Identify which cell holds the provided text, then report its (X, Y) central coordinate. 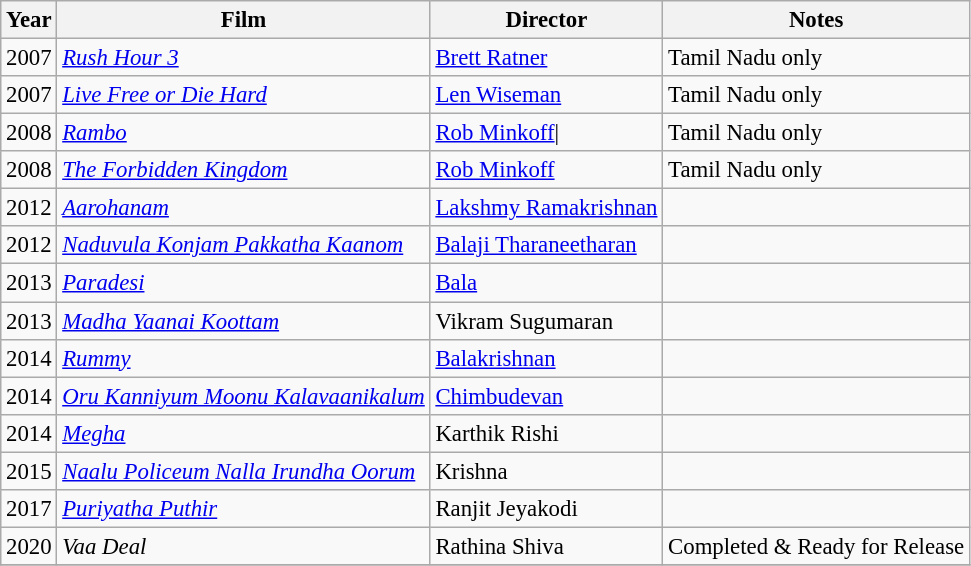
Balaji Tharaneetharan (546, 245)
Rummy (244, 358)
Naduvula Konjam Pakkatha Kaanom (244, 245)
Paradesi (244, 283)
Rob Minkoff| (546, 133)
Film (244, 20)
Chimbudevan (546, 396)
Vaa Deal (244, 546)
Naalu Policeum Nalla Irundha Oorum (244, 471)
Balakrishnan (546, 358)
2015 (29, 471)
Bala (546, 283)
Live Free or Die Hard (244, 95)
Karthik Rishi (546, 433)
Rob Minkoff (546, 170)
Director (546, 20)
Krishna (546, 471)
Madha Yaanai Koottam (244, 321)
2020 (29, 546)
Lakshmy Ramakrishnan (546, 208)
Aarohanam (244, 208)
Rathina Shiva (546, 546)
Megha (244, 433)
Len Wiseman (546, 95)
Notes (816, 20)
Vikram Sugumaran (546, 321)
Brett Ratner (546, 58)
Completed & Ready for Release (816, 546)
Ranjit Jeyakodi (546, 509)
Rambo (244, 133)
The Forbidden Kingdom (244, 170)
Puriyatha Puthir (244, 509)
Oru Kanniyum Moonu Kalavaanikalum (244, 396)
Year (29, 20)
Rush Hour 3 (244, 58)
2017 (29, 509)
